Return the [x, y] coordinate for the center point of the cell that contains the specified text.  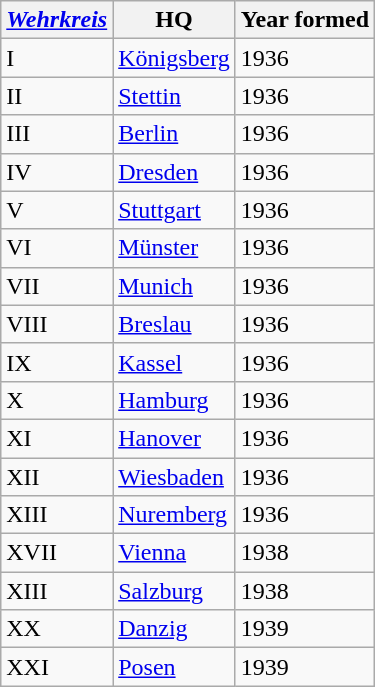
III [57, 134]
Hamburg [174, 400]
Dresden [174, 172]
Wehrkreis [57, 20]
Stettin [174, 96]
I [57, 58]
X [57, 400]
XX [57, 629]
XII [57, 477]
Berlin [174, 134]
Salzburg [174, 591]
IV [57, 172]
VI [57, 248]
Danzig [174, 629]
Munich [174, 286]
VIII [57, 324]
XVII [57, 553]
V [57, 210]
Breslau [174, 324]
Hanover [174, 438]
HQ [174, 20]
IX [57, 362]
Münster [174, 248]
Nuremberg [174, 515]
XXI [57, 667]
VII [57, 286]
Vienna [174, 553]
Königsberg [174, 58]
Stuttgart [174, 210]
Kassel [174, 362]
Wiesbaden [174, 477]
Posen [174, 667]
II [57, 96]
XI [57, 438]
Year formed [304, 20]
